For the text-containing cell, return its midpoint in (X, Y) coordinate format. 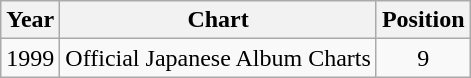
1999 (30, 58)
Chart (218, 20)
Official Japanese Album Charts (218, 58)
Position (423, 20)
Year (30, 20)
9 (423, 58)
